Locate the cell with the specified text and output its [X, Y] center coordinate. 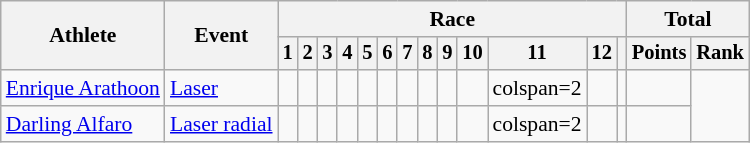
10 [472, 54]
4 [347, 54]
Laser [222, 88]
Points [659, 54]
Athlete [83, 36]
5 [367, 54]
12 [602, 54]
1 [288, 54]
Laser radial [222, 124]
Darling Alfaro [83, 124]
8 [427, 54]
11 [538, 54]
3 [328, 54]
9 [447, 54]
Race [452, 19]
2 [308, 54]
Event [222, 36]
7 [407, 54]
Rank [720, 54]
Total [688, 19]
6 [387, 54]
Enrique Arathoon [83, 88]
